Determine the (x, y) coordinate at the center of the cell enclosing the given text.  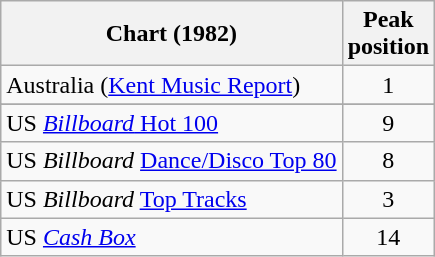
US Cash Box (172, 237)
Peakposition (388, 34)
8 (388, 161)
3 (388, 199)
9 (388, 123)
Australia (Kent Music Report) (172, 85)
1 (388, 85)
US Billboard Hot 100 (172, 123)
Chart (1982) (172, 34)
14 (388, 237)
US Billboard Top Tracks (172, 199)
US Billboard Dance/Disco Top 80 (172, 161)
